Locate the cell with the specified text and output its [x, y] center coordinate. 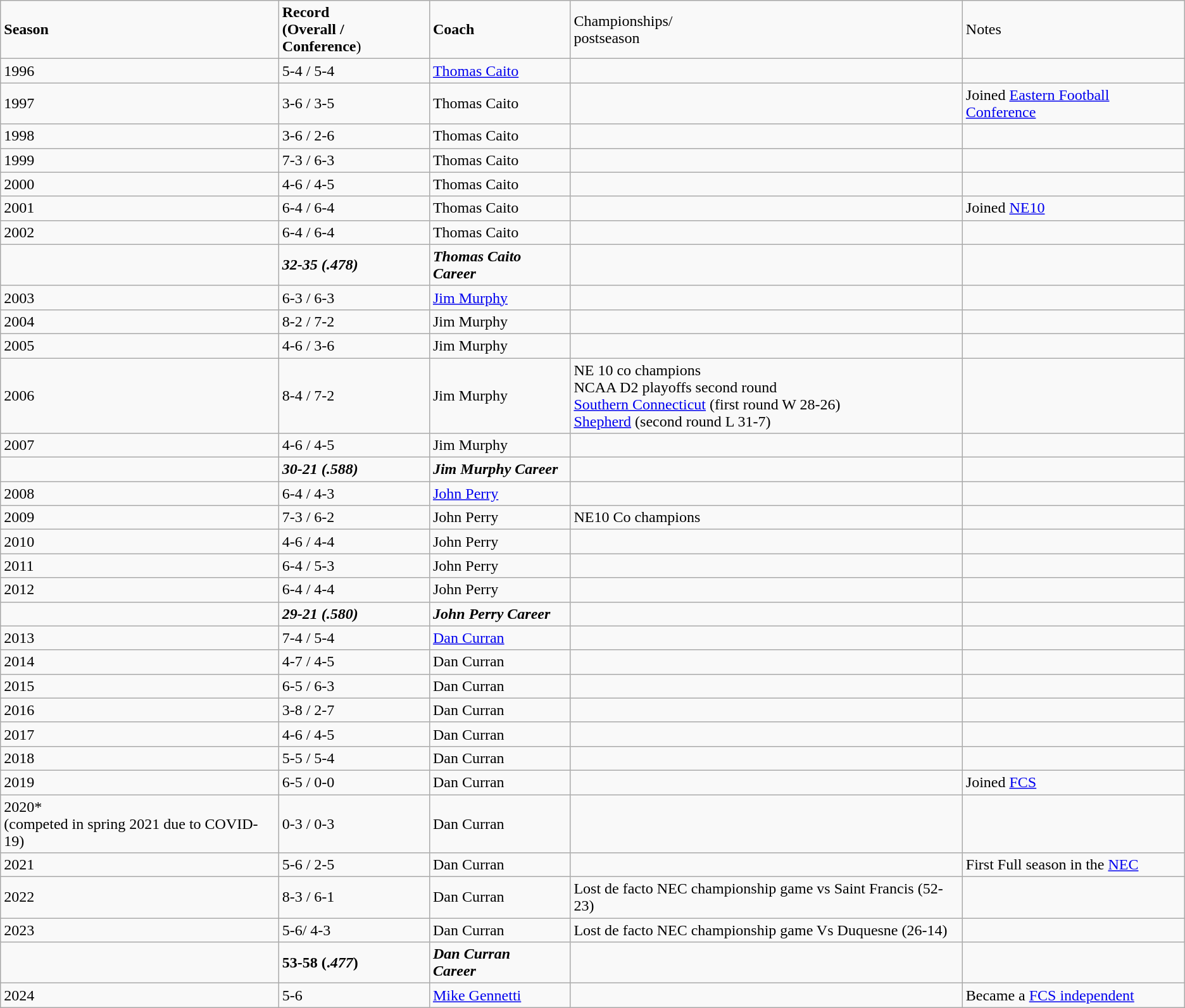
2005 [139, 345]
Joined FCS [1074, 782]
8-4 / 7-2 [354, 396]
32-35 (.478) [354, 264]
53-58 (.477) [354, 963]
1998 [139, 136]
4-7 / 4-5 [354, 662]
7-3 / 6-2 [354, 518]
2010 [139, 542]
6-5 / 6-3 [354, 686]
Jim Murphy Career [499, 470]
Notes [1074, 30]
5-6 [354, 995]
Record(Overall / Conference) [354, 30]
Dan CurranCareer [499, 963]
8-2 / 7-2 [354, 321]
8-3 / 6-1 [354, 897]
6-4 / 4-4 [354, 590]
29-21 (.580) [354, 614]
3-6 / 3-5 [354, 104]
2011 [139, 566]
NE 10 co championsNCAA D2 playoffs second roundSouthern Connecticut (first round W 28-26)Shepherd (second round L 31-7) [766, 396]
2017 [139, 734]
1996 [139, 71]
5-6 / 2-5 [354, 865]
Thomas Caito Career [499, 264]
2008 [139, 494]
Lost de facto NEC championship game vs Saint Francis (52-23) [766, 897]
2022 [139, 897]
John Perry Career [499, 614]
2018 [139, 758]
2019 [139, 782]
1997 [139, 104]
30-21 (.588) [354, 470]
2003 [139, 297]
Joined Eastern Football Conference [1074, 104]
6-4 / 5-3 [354, 566]
Mike Gennetti [499, 995]
2020*(competed in spring 2021 due to COVID-19) [139, 824]
2001 [139, 208]
5-4 / 5-4 [354, 71]
0-3 / 0-3 [354, 824]
2021 [139, 865]
2024 [139, 995]
1999 [139, 160]
5-5 / 5-4 [354, 758]
First Full season in the NEC [1074, 865]
Coach [499, 30]
5-6/ 4-3 [354, 930]
2009 [139, 518]
4-6 / 3-6 [354, 345]
2016 [139, 710]
2015 [139, 686]
Season [139, 30]
2004 [139, 321]
2012 [139, 590]
Joined NE10 [1074, 208]
2000 [139, 184]
2013 [139, 638]
6-3 / 6-3 [354, 297]
Lost de facto NEC championship game Vs Duquesne (26-14) [766, 930]
7-3 / 6-3 [354, 160]
7-4 / 5-4 [354, 638]
6-5 / 0-0 [354, 782]
2006 [139, 396]
Championships/postseason [766, 30]
2014 [139, 662]
4-6 / 4-4 [354, 542]
Became a FCS independent [1074, 995]
6-4 / 4-3 [354, 494]
2023 [139, 930]
2007 [139, 445]
NE10 Co champions [766, 518]
3-8 / 2-7 [354, 710]
2002 [139, 232]
3-6 / 2-6 [354, 136]
